Search for the cell housing the specified text and yield its [X, Y] center coordinate. 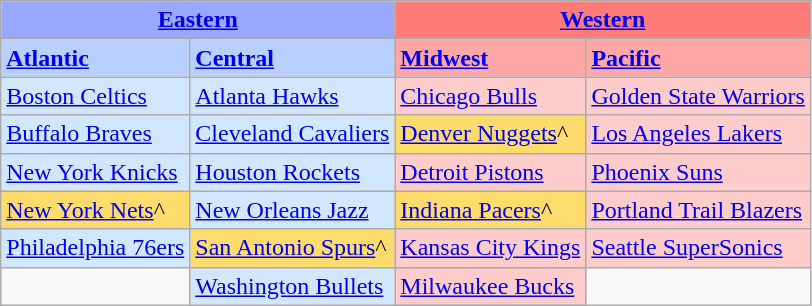
Houston Rockets [292, 172]
Detroit Pistons [490, 172]
Denver Nuggets^ [490, 134]
New Orleans Jazz [292, 210]
Atlantic [96, 58]
Portland Trail Blazers [698, 210]
Cleveland Cavaliers [292, 134]
Pacific [698, 58]
Boston Celtics [96, 96]
Western [603, 20]
Eastern [198, 20]
Indiana Pacers^ [490, 210]
San Antonio Spurs^ [292, 248]
Chicago Bulls [490, 96]
Golden State Warriors [698, 96]
Philadelphia 76ers [96, 248]
Los Angeles Lakers [698, 134]
New York Nets^ [96, 210]
Phoenix Suns [698, 172]
Atlanta Hawks [292, 96]
Midwest [490, 58]
Washington Bullets [292, 286]
Central [292, 58]
New York Knicks [96, 172]
Kansas City Kings [490, 248]
Milwaukee Bucks [490, 286]
Buffalo Braves [96, 134]
Seattle SuperSonics [698, 248]
